Scan for the cell matching the given text and deliver its [X, Y] coordinate at center. 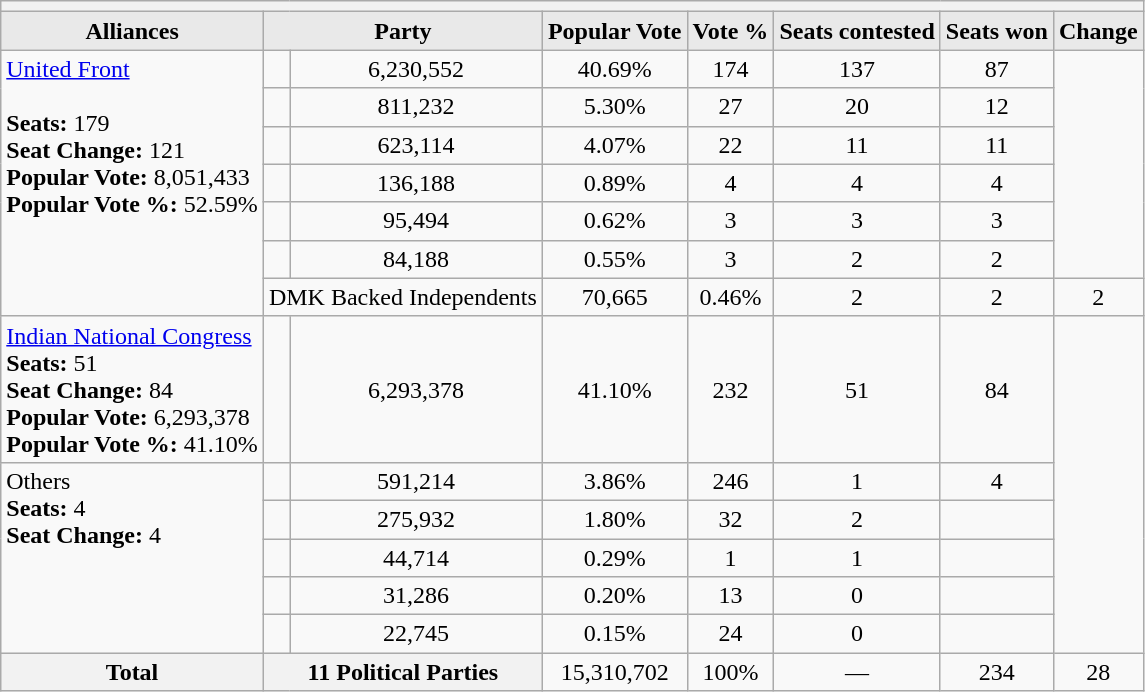
234 [996, 672]
246 [730, 481]
Seats won [996, 31]
70,665 [614, 297]
0.55% [614, 259]
— [857, 672]
13 [730, 596]
41.10% [614, 389]
95,494 [416, 221]
Party [402, 31]
United FrontSeats: 179Seat Change: 121Popular Vote: 8,051,433 Popular Vote %: 52.59% [132, 183]
Change [1098, 31]
Seats contested [857, 31]
24 [730, 634]
Total [132, 672]
11 Political Parties [402, 672]
4.07% [614, 145]
22,745 [416, 634]
0.20% [614, 596]
100% [730, 672]
44,714 [416, 557]
Vote % [730, 31]
6,293,378 [416, 389]
3.86% [614, 481]
Indian National CongressSeats: 51 Seat Change: 84Popular Vote: 6,293,378Popular Vote %: 41.10% [132, 389]
22 [730, 145]
87 [996, 69]
6,230,552 [416, 69]
OthersSeats: 4 Seat Change: 4 [132, 557]
28 [1098, 672]
84 [996, 389]
51 [857, 389]
623,114 [416, 145]
0.62% [614, 221]
15,310,702 [614, 672]
591,214 [416, 481]
0.15% [614, 634]
0.29% [614, 557]
174 [730, 69]
1.80% [614, 519]
40.69% [614, 69]
136,188 [416, 183]
0.46% [730, 297]
Alliances [132, 31]
84,188 [416, 259]
20 [857, 107]
32 [730, 519]
0.89% [614, 183]
27 [730, 107]
12 [996, 107]
275,932 [416, 519]
232 [730, 389]
31,286 [416, 596]
811,232 [416, 107]
DMK Backed Independents [402, 297]
Popular Vote [614, 31]
137 [857, 69]
5.30% [614, 107]
